Return (x, y) of the center of cell containing provided text 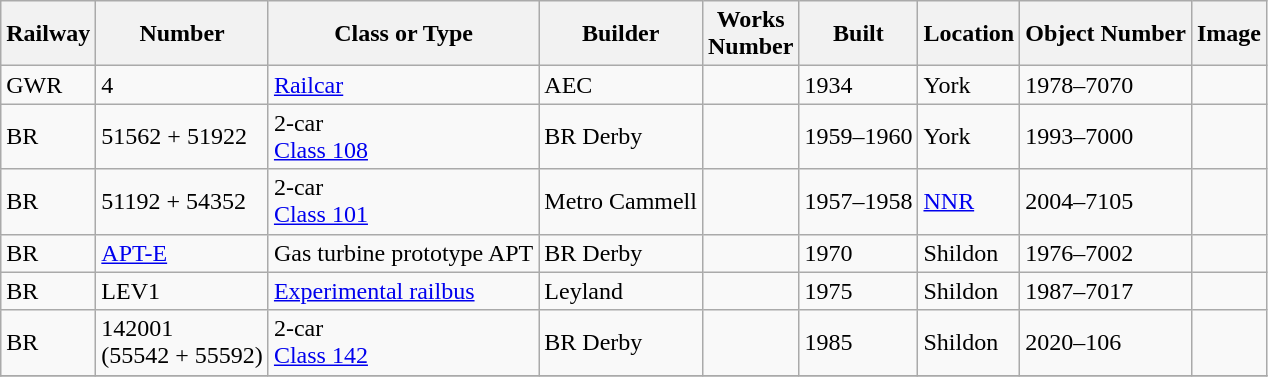
WorksNumber (750, 34)
Experimental railbus (403, 291)
51192 + 54352 (182, 202)
AEC (621, 85)
1978–7070 (1106, 85)
2-carClass 101 (403, 202)
4 (182, 85)
142001(55542 + 55592) (182, 342)
Location (969, 34)
51562 + 51922 (182, 136)
APT-E (182, 253)
Railcar (403, 85)
Railway (48, 34)
Number (182, 34)
Leyland (621, 291)
1985 (858, 342)
1957–1958 (858, 202)
NNR (969, 202)
1970 (858, 253)
Object Number (1106, 34)
1976–7002 (1106, 253)
Builder (621, 34)
Gas turbine prototype APT (403, 253)
2004–7105 (1106, 202)
1959–1960 (858, 136)
1934 (858, 85)
2020–106 (1106, 342)
1987–7017 (1106, 291)
2-carClass 142 (403, 342)
2-carClass 108 (403, 136)
Image (1228, 34)
1975 (858, 291)
GWR (48, 85)
LEV1 (182, 291)
Built (858, 34)
1993–7000 (1106, 136)
Class or Type (403, 34)
Metro Cammell (621, 202)
